Capture the cell that displays the provided text and extract its [x, y] central coordinate. 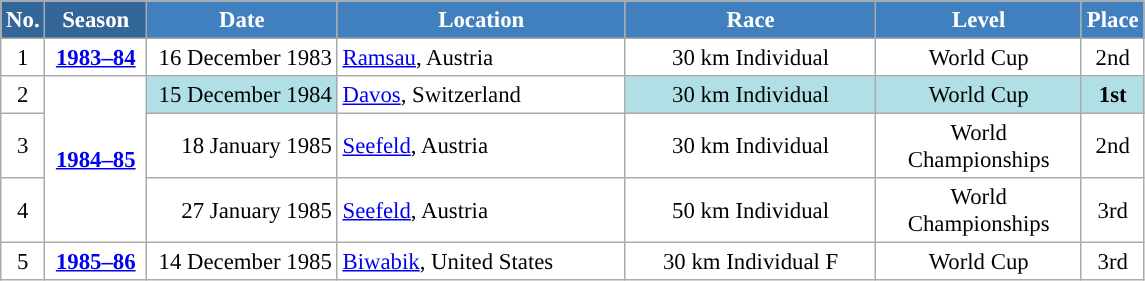
Ramsau, Austria [481, 58]
15 December 1984 [242, 95]
18 January 1985 [242, 146]
1983–84 [96, 58]
Race [750, 20]
1st [1112, 95]
Davos, Switzerland [481, 95]
Biwabik, United States [481, 262]
50 km Individual [750, 210]
No. [23, 20]
14 December 1985 [242, 262]
30 km Individual F [750, 262]
Place [1112, 20]
2 [23, 95]
3 [23, 146]
Level [979, 20]
5 [23, 262]
27 January 1985 [242, 210]
1984–85 [96, 160]
Season [96, 20]
1985–86 [96, 262]
16 December 1983 [242, 58]
4 [23, 210]
Date [242, 20]
1 [23, 58]
Location [481, 20]
